Locate the cell with the specified text and output its (x, y) center coordinate. 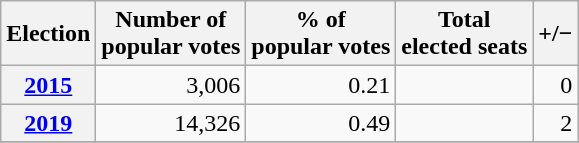
14,326 (171, 123)
3,006 (171, 85)
+/− (556, 34)
2015 (48, 85)
Election (48, 34)
Number ofpopular votes (171, 34)
0.49 (321, 123)
2019 (48, 123)
Totalelected seats (464, 34)
% ofpopular votes (321, 34)
0.21 (321, 85)
0 (556, 85)
2 (556, 123)
